Output the [x, y] coordinate of the center of the cell containing the given text.  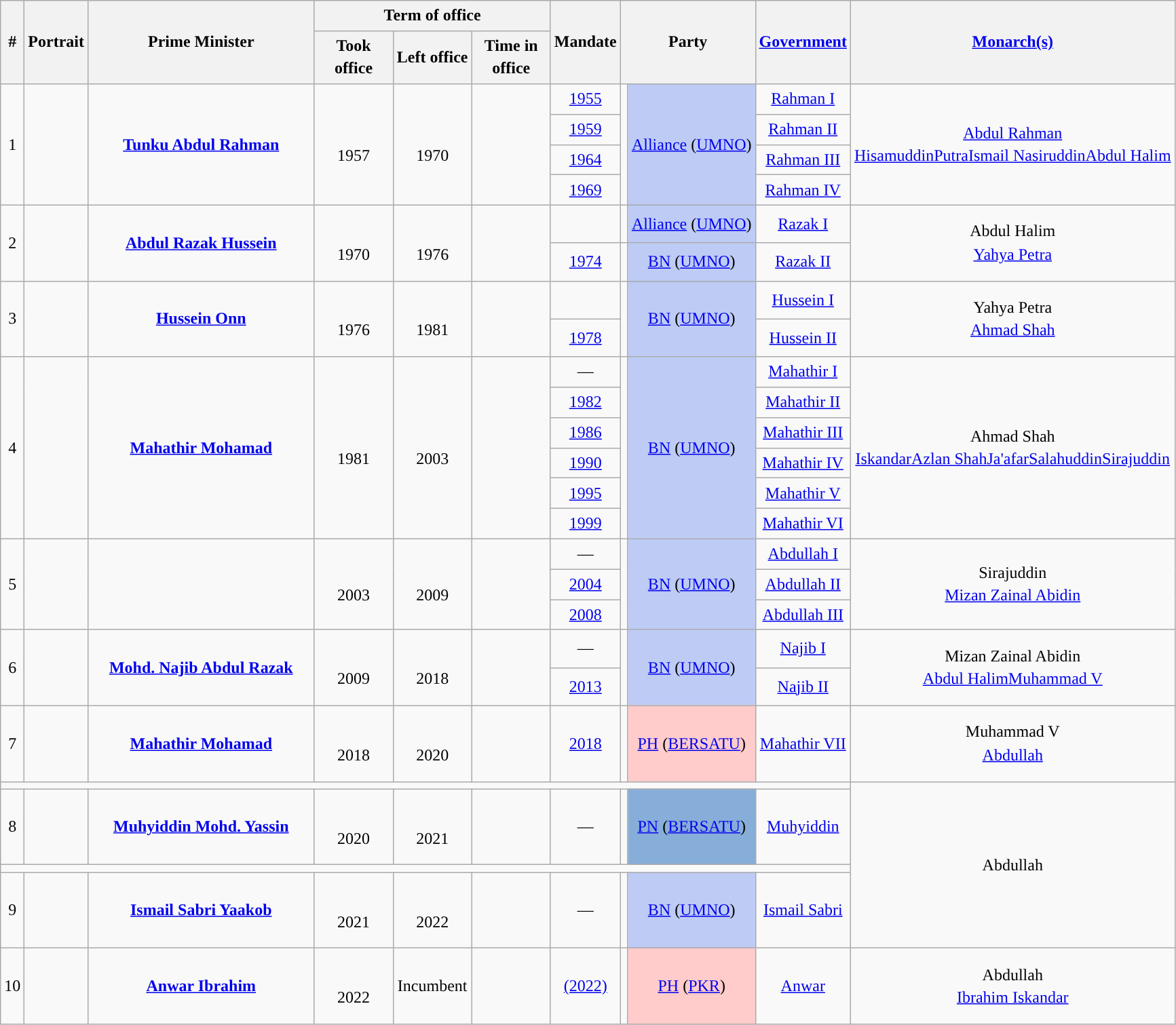
7 [12, 743]
1969 [585, 190]
Mahathir V [803, 494]
6 [12, 668]
1982 [585, 403]
1999 [585, 524]
1978 [585, 338]
Abdul Razak Hussein [201, 243]
1995 [585, 494]
Government [803, 42]
Ismail Sabri Yaakob [201, 910]
2004 [585, 585]
Term of office [432, 16]
Najib I [803, 649]
Abdullah I [803, 554]
1955 [585, 99]
10 [12, 986]
Rahman IV [803, 190]
Took office [354, 57]
Anwar Ibrahim [201, 986]
Razak I [803, 224]
PH (BERSATU) [691, 743]
Mahathir I [803, 372]
Abdullah III [803, 615]
9 [12, 910]
Tunku Abdul Rahman [201, 145]
5 [12, 584]
PN (BERSATU) [691, 827]
8 [12, 827]
1964 [585, 160]
Monarch(s) [1012, 42]
Portrait [56, 42]
2 [12, 243]
Mohd. Najib Abdul Razak [201, 668]
Party [688, 42]
Time in office [511, 57]
Mahathir II [803, 403]
1 [12, 145]
Najib II [803, 686]
PH (PKR) [691, 986]
Muhyiddin [803, 827]
4 [12, 448]
Rahman II [803, 129]
1959 [585, 129]
Ismail Sabri [803, 910]
Yahya PetraAhmad Shah [1012, 319]
Mandate [585, 42]
1957 [354, 145]
Mahathir VII [803, 743]
Muhammad VAbdullah [1012, 743]
Mahathir III [803, 433]
AbdullahIbrahim Iskandar [1012, 986]
Mahathir IV [803, 463]
Abdul HalimYahya Petra [1012, 243]
# [12, 42]
Ahmad ShahIskandarAzlan ShahJa'afarSalahuddinSirajuddin [1012, 448]
(2022) [585, 986]
2013 [585, 686]
Anwar [803, 986]
SirajuddinMizan Zainal Abidin [1012, 584]
Razak II [803, 262]
Left office [432, 57]
1974 [585, 262]
Rahman III [803, 160]
Abdul RahmanHisamuddinPutraIsmail NasiruddinAbdul Halim [1012, 145]
Hussein I [803, 300]
Rahman I [803, 99]
3 [12, 319]
1986 [585, 433]
Hussein II [803, 338]
Hussein Onn [201, 319]
Abdullah [1012, 865]
Mizan Zainal AbidinAbdul HalimMuhammad V [1012, 668]
Prime Minister [201, 42]
2008 [585, 615]
Incumbent [432, 986]
Muhyiddin Mohd. Yassin [201, 827]
1990 [585, 463]
Abdullah II [803, 585]
Mahathir VI [803, 524]
